For the text-containing cell, return its midpoint in [X, Y] coordinate format. 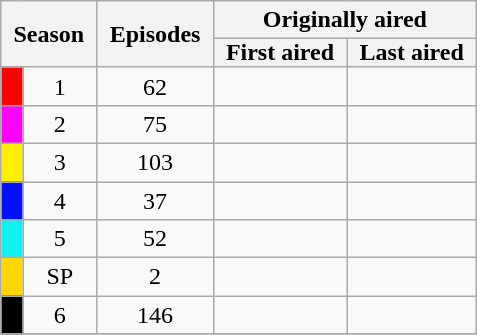
Season [49, 34]
4 [60, 201]
3 [60, 162]
5 [60, 239]
52 [155, 239]
37 [155, 201]
6 [60, 315]
146 [155, 315]
First aired [280, 53]
Originally aired [344, 20]
Episodes [155, 34]
103 [155, 162]
SP [60, 277]
75 [155, 124]
1 [60, 86]
Last aired [412, 53]
62 [155, 86]
